Extract the (x, y) coordinate from the center of the cell holding the provided text.  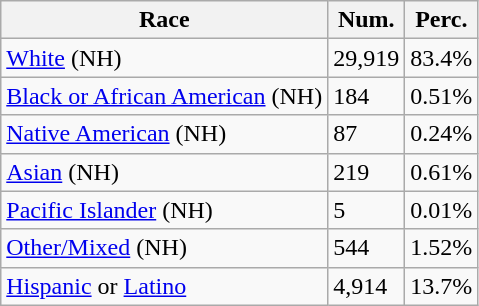
1.52% (442, 248)
0.61% (442, 172)
Race (164, 20)
29,919 (366, 58)
White (NH) (164, 58)
Num. (366, 20)
83.4% (442, 58)
0.24% (442, 134)
Black or African American (NH) (164, 96)
5 (366, 210)
0.51% (442, 96)
Pacific Islander (NH) (164, 210)
4,914 (366, 286)
13.7% (442, 286)
184 (366, 96)
Native American (NH) (164, 134)
544 (366, 248)
Hispanic or Latino (164, 286)
87 (366, 134)
Perc. (442, 20)
219 (366, 172)
0.01% (442, 210)
Other/Mixed (NH) (164, 248)
Asian (NH) (164, 172)
